Return the (X, Y) coordinate for the center point of the cell that contains the specified text.  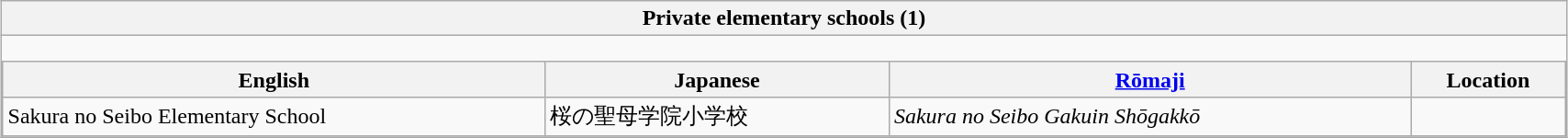
English Japanese Rōmaji Location Sakura no Seibo Elementary School 桜の聖母学院小学校 Sakura no Seibo Gakuin Shōgakkō (784, 86)
Sakura no Seibo Gakuin Shōgakkō (1149, 116)
Japanese (718, 79)
Rōmaji (1149, 79)
桜の聖母学院小学校 (718, 116)
Sakura no Seibo Elementary School (274, 116)
Private elementary schools (1) (784, 18)
Location (1488, 79)
English (274, 79)
